Search for the cell housing the specified text and yield its [x, y] center coordinate. 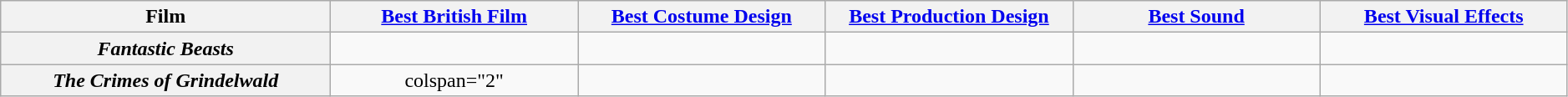
Best Costume Design [702, 17]
Film [165, 17]
Best Sound [1196, 17]
Best Production Design [949, 17]
Best British Film [454, 17]
colspan="2" [454, 80]
Best Visual Effects [1444, 17]
Fantastic Beasts [165, 48]
The Crimes of Grindelwald [165, 80]
